For the text-containing cell, return its midpoint in [X, Y] coordinate format. 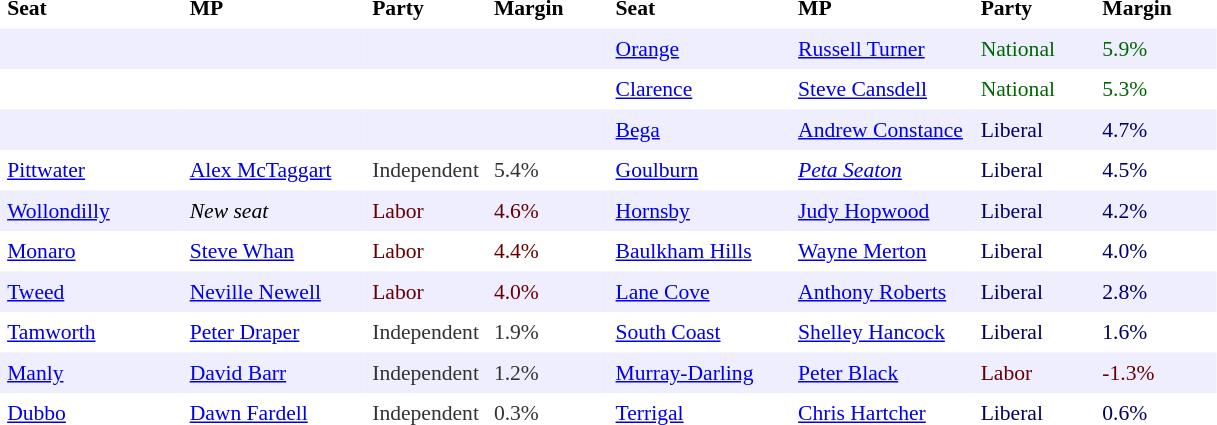
4.4% [547, 251]
Steve Whan [274, 251]
Wayne Merton [882, 251]
Russell Turner [882, 48]
Bega [700, 130]
Alex McTaggart [274, 170]
Tweed [92, 292]
1.6% [1156, 332]
Baulkham Hills [700, 251]
4.6% [547, 210]
1.9% [547, 332]
Peter Black [882, 372]
4.2% [1156, 210]
5.3% [1156, 89]
Judy Hopwood [882, 210]
Anthony Roberts [882, 292]
Manly [92, 372]
-1.3% [1156, 372]
Goulburn [700, 170]
Steve Cansdell [882, 89]
4.5% [1156, 170]
Monaro [92, 251]
Clarence [700, 89]
Peter Draper [274, 332]
4.7% [1156, 130]
Wollondilly [92, 210]
Lane Cove [700, 292]
Andrew Constance [882, 130]
South Coast [700, 332]
New seat [274, 210]
2.8% [1156, 292]
Peta Seaton [882, 170]
5.4% [547, 170]
5.9% [1156, 48]
Orange [700, 48]
Tamworth [92, 332]
Neville Newell [274, 292]
Hornsby [700, 210]
Shelley Hancock [882, 332]
David Barr [274, 372]
Pittwater [92, 170]
1.2% [547, 372]
Murray-Darling [700, 372]
